For the text-containing cell, return its midpoint in [x, y] coordinate format. 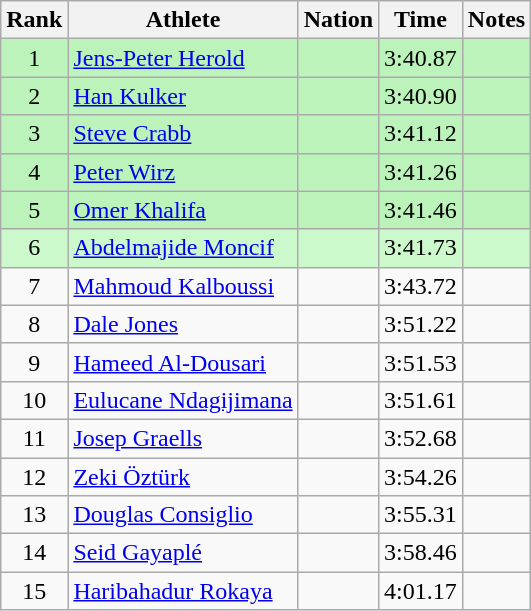
Mahmoud Kalboussi [183, 286]
8 [34, 324]
Haribahadur Rokaya [183, 591]
Time [421, 20]
2 [34, 96]
13 [34, 515]
Seid Gayaplé [183, 553]
Omer Khalifa [183, 210]
3:41.12 [421, 134]
Steve Crabb [183, 134]
3:41.26 [421, 172]
Han Kulker [183, 96]
6 [34, 248]
3 [34, 134]
3:54.26 [421, 477]
4 [34, 172]
Dale Jones [183, 324]
Notes [496, 20]
3:55.31 [421, 515]
11 [34, 438]
3:51.53 [421, 362]
Jens-Peter Herold [183, 58]
12 [34, 477]
3:41.46 [421, 210]
3:51.61 [421, 400]
Zeki Öztürk [183, 477]
Josep Graells [183, 438]
Athlete [183, 20]
Abdelmajide Moncif [183, 248]
5 [34, 210]
7 [34, 286]
3:40.87 [421, 58]
Hameed Al-Dousari [183, 362]
Rank [34, 20]
3:41.73 [421, 248]
Eulucane Ndagijimana [183, 400]
3:52.68 [421, 438]
Nation [338, 20]
Douglas Consiglio [183, 515]
15 [34, 591]
3:43.72 [421, 286]
3:51.22 [421, 324]
Peter Wirz [183, 172]
10 [34, 400]
3:58.46 [421, 553]
9 [34, 362]
3:40.90 [421, 96]
14 [34, 553]
1 [34, 58]
4:01.17 [421, 591]
